Pinpoint the cell where the given text exists, returning its (x, y) midpoint coordinate. 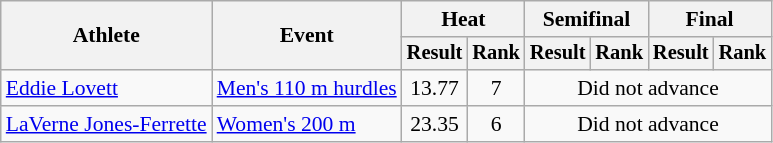
LaVerne Jones-Ferrette (106, 124)
13.77 (435, 88)
Men's 110 m hurdles (307, 88)
6 (496, 124)
23.35 (435, 124)
7 (496, 88)
Eddie Lovett (106, 88)
Final (710, 19)
Semifinal (586, 19)
Event (307, 36)
Heat (464, 19)
Athlete (106, 36)
Women's 200 m (307, 124)
